Detect which cell encompasses the target text, then output its (x, y) center coordinate. 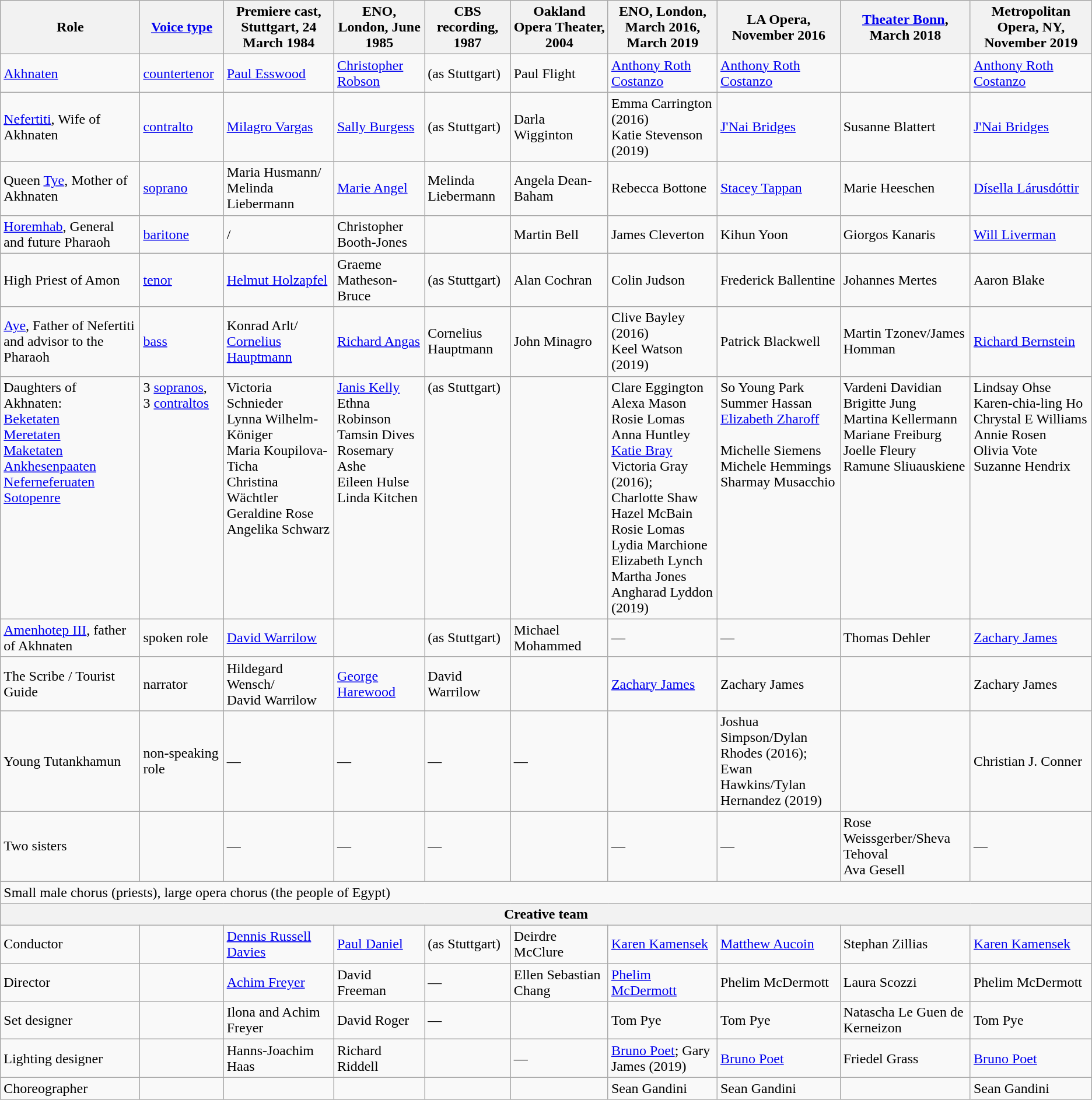
Premiere cast, Stuttgart, 24 March 1984 (279, 27)
Frederick Ballentine (778, 280)
Metropolitan Opera, NY, November 2019 (1031, 27)
Vardeni DavidianBrigitte JungMartina KellermannMariane FreiburgJoelle FleuryRamune Sliuauskiene (905, 498)
Akhnaten (70, 73)
George Harewood (379, 684)
David Freeman (379, 982)
Richard Bernstein (1031, 342)
Angela Dean-Baham (559, 188)
Lighting designer (70, 1058)
Joshua Simpson/Dylan Rhodes (2016);Ewan Hawkins/Tylan Hernandez (2019) (778, 761)
/ (279, 234)
ENO, London, March 2016, March 2019 (663, 27)
Small male chorus (priests), large opera chorus (the people of Egypt) (546, 892)
Cornelius Hauptmann (468, 342)
Konrad Arlt/Cornelius Hauptmann (279, 342)
Paul Flight (559, 73)
Martin Tzonev/James Homman (905, 342)
Marie Angel (379, 188)
High Priest of Amon (70, 280)
The Scribe / Tourist Guide (70, 684)
Helmut Holzapfel (279, 280)
bass (182, 342)
Paul Esswood (279, 73)
contralto (182, 127)
Johannes Mertes (905, 280)
CBS recording, 1987 (468, 27)
James Cleverton (663, 234)
Director (70, 982)
Queen Tye, Mother of Akhnaten (70, 188)
Natascha Le Guen de Kerneizon (905, 1021)
Daughters of Akhnaten:BeketatenMeretatenMaketatenAnkhesenpaatenNeferneferuatenSotopenre (70, 498)
Hanns-Joachim Haas (279, 1058)
Ellen Sebastian Chang (559, 982)
Giorgos Kanaris (905, 234)
3 sopranos,3 contraltos (182, 498)
Creative team (546, 915)
Graeme Matheson-Bruce (379, 280)
ENO, London, June 1985 (379, 27)
Marie Heeschen (905, 188)
baritone (182, 234)
Thomas Dehler (905, 638)
spoken role (182, 638)
Colin Judson (663, 280)
Ilona and Achim Freyer (279, 1021)
Conductor (70, 945)
Richard Angas (379, 342)
Dísella Lárusdóttir (1031, 188)
Susanne Blattert (905, 127)
Stephan Zillias (905, 945)
Clive Bayley (2016)Keel Watson (2019) (663, 342)
Victoria SchniederLynna Wilhelm-KönigerMaria Koupilova-TichaChristina WächtlerGeraldine RoseAngelika Schwarz (279, 498)
Kihun Yoon (778, 234)
soprano (182, 188)
David Roger (379, 1021)
Alan Cochran (559, 280)
tenor (182, 280)
Deirdre McClure (559, 945)
countertenor (182, 73)
Theater Bonn, March 2018 (905, 27)
Christopher Booth-Jones (379, 234)
Hildegard Wensch/David Warrilow (279, 684)
Bruno Poet; Gary James (2019) (663, 1058)
Nefertiti, Wife of Akhnaten (70, 127)
Amenhotep III, father of Akhnaten (70, 638)
Stacey Tappan (778, 188)
LA Opera, November 2016 (778, 27)
Matthew Aucoin (778, 945)
Christian J. Conner (1031, 761)
Set designer (70, 1021)
Dennis Russell Davies (279, 945)
Aye, Father of Nefertiti and advisor to the Pharaoh (70, 342)
Horemhab, General and future Pharaoh (70, 234)
Janis KellyEthna RobinsonTamsin DivesRosemary AsheEileen HulseLinda Kitchen (379, 498)
Laura Scozzi (905, 982)
Rose Weissgerber/Sheva TehovalAva Gesell (905, 846)
Will Liverman (1031, 234)
Lindsay OhseKaren-chia-ling HoChrystal E WilliamsAnnie RosenOlivia VoteSuzanne Hendrix (1031, 498)
Emma Carrington (2016)Katie Stevenson (2019) (663, 127)
Patrick Blackwell (778, 342)
John Minagro (559, 342)
Richard Riddell (379, 1058)
Voice type (182, 27)
Michael Mohammed (559, 638)
Paul Daniel (379, 945)
Achim Freyer (279, 982)
Christopher Robson (379, 73)
non-speaking role (182, 761)
Friedel Grass (905, 1058)
Aaron Blake (1031, 280)
Milagro Vargas (279, 127)
Martin Bell (559, 234)
Role (70, 27)
So Young ParkSummer HassanElizabeth ZharoffMichelle SiemensMichele HemmingsSharmay Musacchio (778, 498)
Melinda Liebermann (468, 188)
Maria Husmann/Melinda Liebermann (279, 188)
Sally Burgess (379, 127)
narrator (182, 684)
Two sisters (70, 846)
Rebecca Bottone (663, 188)
Oakland Opera Theater, 2004 (559, 27)
Young Tutankhamun (70, 761)
Darla Wigginton (559, 127)
Choreographer (70, 1088)
